Pinpoint the cell where the given text exists, returning its (x, y) midpoint coordinate. 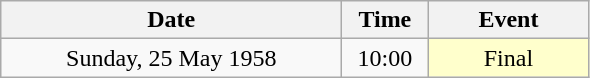
10:00 (385, 58)
Final (508, 58)
Date (172, 20)
Event (508, 20)
Sunday, 25 May 1958 (172, 58)
Time (385, 20)
